Find where the given text appears and provide that cell's center as (X, Y) coordinate. 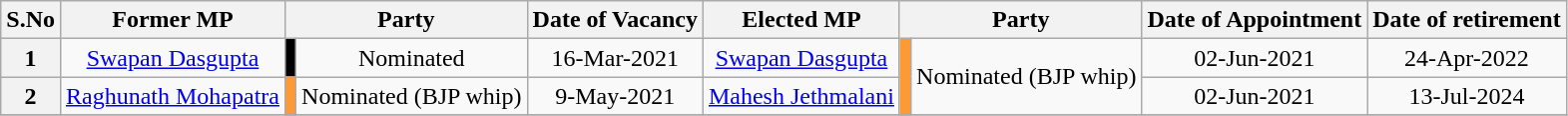
Former MP (172, 20)
Date of Vacancy (615, 20)
S.No (31, 20)
1 (31, 58)
13-Jul-2024 (1467, 96)
Mahesh Jethmalani (800, 96)
Raghunath Mohapatra (172, 96)
Nominated (411, 58)
Elected MP (800, 20)
16-Mar-2021 (615, 58)
24-Apr-2022 (1467, 58)
9-May-2021 (615, 96)
Date of Appointment (1255, 20)
2 (31, 96)
Date of retirement (1467, 20)
